Capture the cell that displays the provided text and extract its (X, Y) central coordinate. 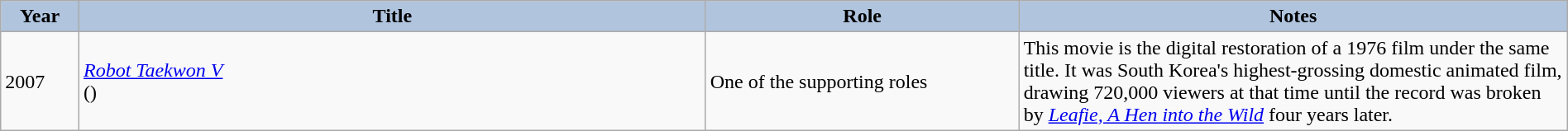
2007 (40, 81)
Role (862, 16)
Title (392, 16)
Notes (1293, 16)
Robot Taekwon V() (392, 81)
Year (40, 16)
One of the supporting roles (862, 81)
